From the cell containing the given text, extract its center point as (x, y) coordinate. 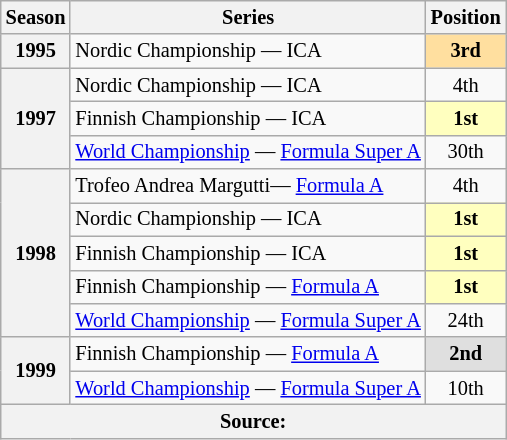
Series (248, 17)
1995 (36, 51)
3rd (466, 51)
Season (36, 17)
1998 (36, 253)
Source: (254, 421)
24th (466, 320)
30th (466, 152)
1999 (36, 370)
2nd (466, 354)
Position (466, 17)
10th (466, 388)
1997 (36, 118)
Trofeo Andrea Margutti— Formula A (248, 186)
